Identify which cell holds the provided text, then report its (X, Y) central coordinate. 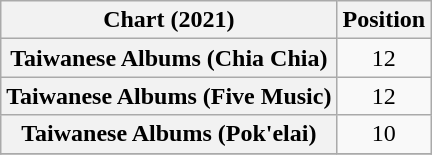
Taiwanese Albums (Five Music) (169, 96)
Chart (2021) (169, 20)
10 (384, 134)
Taiwanese Albums (Chia Chia) (169, 58)
Position (384, 20)
Taiwanese Albums (Pok'elai) (169, 134)
